From the cell containing the given text, extract its center point as (x, y) coordinate. 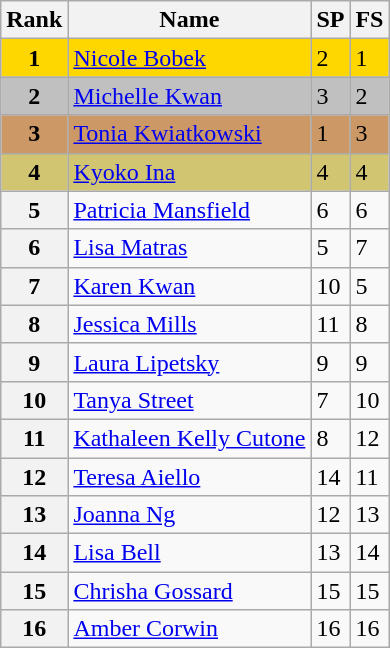
Rank (34, 20)
Laura Lipetsky (190, 362)
Kyoko Ina (190, 172)
Amber Corwin (190, 629)
Chrisha Gossard (190, 591)
Lisa Matras (190, 248)
Name (190, 20)
FS (370, 20)
Joanna Ng (190, 515)
Lisa Bell (190, 553)
Patricia Mansfield (190, 210)
Teresa Aiello (190, 477)
Kathaleen Kelly Cutone (190, 438)
Michelle Kwan (190, 96)
Nicole Bobek (190, 58)
SP (330, 20)
Tanya Street (190, 400)
Karen Kwan (190, 286)
Jessica Mills (190, 324)
Tonia Kwiatkowski (190, 134)
